Capture the cell that displays the provided text and extract its [X, Y] central coordinate. 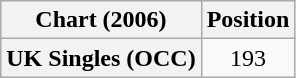
Position [248, 20]
Chart (2006) [101, 20]
193 [248, 58]
UK Singles (OCC) [101, 58]
